Detect which cell encompasses the target text, then output its (x, y) center coordinate. 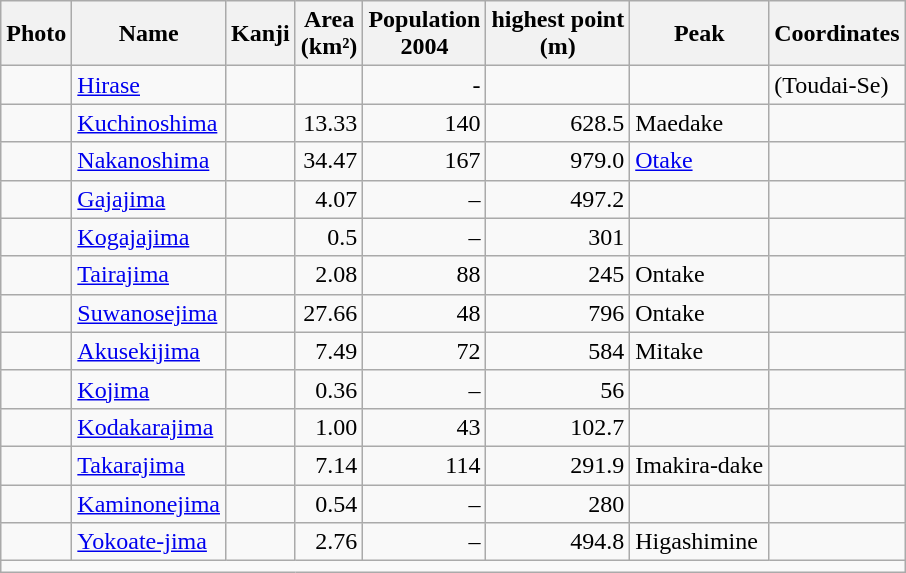
48 (424, 313)
highest point(m) (558, 34)
0.36 (329, 389)
0.54 (329, 503)
0.5 (329, 237)
Gajajima (149, 199)
Otake (700, 161)
Peak (700, 34)
Photo (36, 34)
167 (424, 161)
27.66 (329, 313)
- (424, 85)
Maedake (700, 123)
Tairajima (149, 275)
88 (424, 275)
2.08 (329, 275)
796 (558, 313)
979.0 (558, 161)
Yokoate-jima (149, 542)
102.7 (558, 427)
628.5 (558, 123)
497.2 (558, 199)
Hirase (149, 85)
13.33 (329, 123)
Takarajima (149, 465)
301 (558, 237)
140 (424, 123)
7.49 (329, 351)
Kuchinoshima (149, 123)
Akusekijima (149, 351)
Name (149, 34)
Higashimine (700, 542)
Imakira-dake (700, 465)
584 (558, 351)
245 (558, 275)
Kojima (149, 389)
Kaminonejima (149, 503)
Population2004 (424, 34)
Kanji (261, 34)
2.76 (329, 542)
43 (424, 427)
Nakanoshima (149, 161)
114 (424, 465)
4.07 (329, 199)
Mitake (700, 351)
(Toudai-Se) (837, 85)
291.9 (558, 465)
34.47 (329, 161)
Kodakarajima (149, 427)
Suwanosejima (149, 313)
Area(km²) (329, 34)
72 (424, 351)
1.00 (329, 427)
280 (558, 503)
Coordinates (837, 34)
56 (558, 389)
494.8 (558, 542)
Kogajajima (149, 237)
7.14 (329, 465)
